Detect which cell encompasses the target text, then output its [x, y] center coordinate. 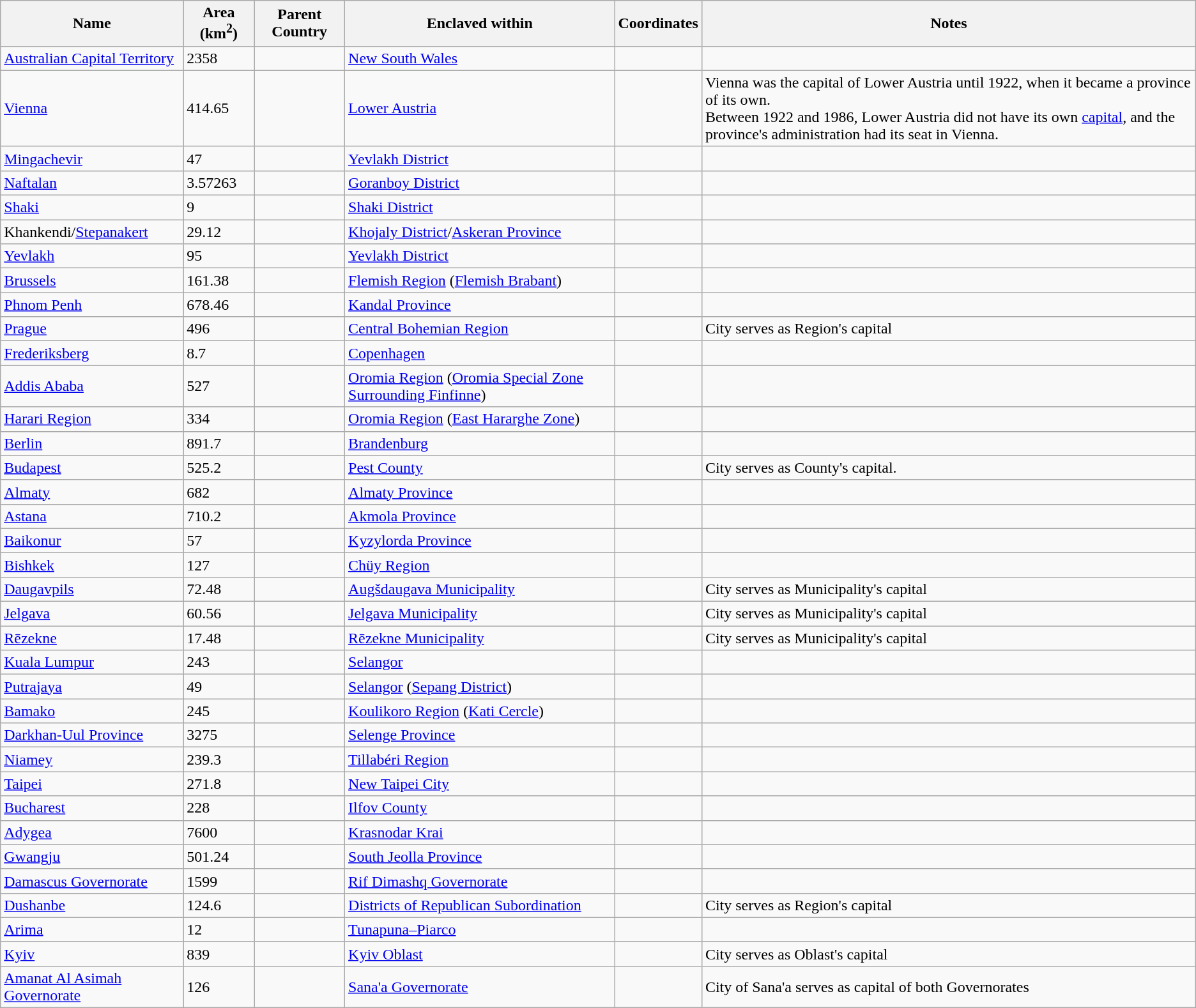
Kyzylorda Province [480, 540]
Ilfov County [480, 808]
Notes [948, 24]
Prague [92, 329]
127 [218, 565]
678.46 [218, 305]
Dushanbe [92, 905]
Harari Region [92, 419]
Tunapuna–Piarco [480, 929]
Lower Austria [480, 109]
Parent Country [300, 24]
9 [218, 208]
Shaki [92, 208]
17.48 [218, 638]
3275 [218, 735]
228 [218, 808]
City serves as County's capital. [948, 468]
Jelgava [92, 614]
29.12 [218, 232]
243 [218, 662]
Area (km2) [218, 24]
Central Bohemian Region [480, 329]
Kuala Lumpur [92, 662]
South Jeolla Province [480, 857]
Copenhagen [480, 353]
525.2 [218, 468]
Brandenburg [480, 443]
Name [92, 24]
Addis Ababa [92, 386]
Selangor [480, 662]
72.48 [218, 589]
Brussels [92, 280]
Niamey [92, 760]
Bishkek [92, 565]
839 [218, 954]
Sana'a Governorate [480, 986]
95 [218, 256]
Darkhan-Uul Province [92, 735]
Bucharest [92, 808]
47 [218, 158]
Astana [92, 516]
60.56 [218, 614]
710.2 [218, 516]
Bamako [92, 711]
49 [218, 687]
Almaty Province [480, 492]
City serves as Oblast's capital [948, 954]
3.57263 [218, 183]
Akmola Province [480, 516]
Enclaved within [480, 24]
Berlin [92, 443]
Naftalan [92, 183]
Selenge Province [480, 735]
Khankendi/Stepanakert [92, 232]
Arima [92, 929]
Coordinates [658, 24]
527 [218, 386]
Australian Capital Territory [92, 58]
Daugavpils [92, 589]
414.65 [218, 109]
Districts of Republican Subordination [480, 905]
57 [218, 540]
245 [218, 711]
Kyiv Oblast [480, 954]
Rif Dimashq Governorate [480, 881]
Frederiksberg [92, 353]
2358 [218, 58]
682 [218, 492]
Damascus Governorate [92, 881]
Flemish Region (Flemish Brabant) [480, 280]
239.3 [218, 760]
Koulikoro Region (Kati Cercle) [480, 711]
City of Sana'a serves as capital of both Governorates [948, 986]
8.7 [218, 353]
Jelgava Municipality [480, 614]
Chüy Region [480, 565]
Kandal Province [480, 305]
7600 [218, 832]
Augšdaugava Municipality [480, 589]
Phnom Penh [92, 305]
Selangor (Sepang District) [480, 687]
Gwangju [92, 857]
Kyiv [92, 954]
126 [218, 986]
891.7 [218, 443]
Taipei [92, 784]
Goranboy District [480, 183]
Putrajaya [92, 687]
Pest County [480, 468]
501.24 [218, 857]
161.38 [218, 280]
Oromia Region (East Hararghe Zone) [480, 419]
1599 [218, 881]
Vienna [92, 109]
Baikonur [92, 540]
Yevlakh [92, 256]
Adygea [92, 832]
Mingachevir [92, 158]
Rēzekne Municipality [480, 638]
Amanat Al Asimah Governorate [92, 986]
Budapest [92, 468]
New South Wales [480, 58]
124.6 [218, 905]
Tillabéri Region [480, 760]
Rēzekne [92, 638]
Khojaly District/Askeran Province [480, 232]
496 [218, 329]
Oromia Region (Oromia Special Zone Surrounding Finfinne) [480, 386]
Krasnodar Krai [480, 832]
Shaki District [480, 208]
Almaty [92, 492]
New Taipei City [480, 784]
271.8 [218, 784]
12 [218, 929]
334 [218, 419]
